Capture the cell that displays the provided text and extract its [X, Y] central coordinate. 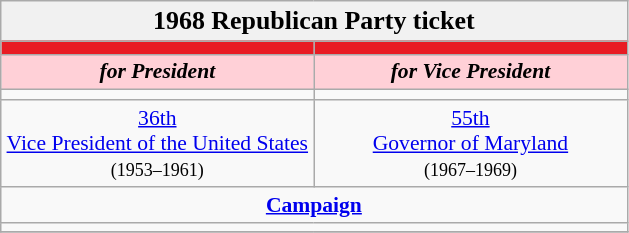
1968 Republican Party ticket [314, 21]
36thVice President of the United States(1953–1961) [158, 144]
Campaign [314, 205]
for President [158, 72]
for Vice President [470, 72]
55thGovernor of Maryland(1967–1969) [470, 144]
